Return the [x, y] coordinate for the center point of the cell that contains the specified text.  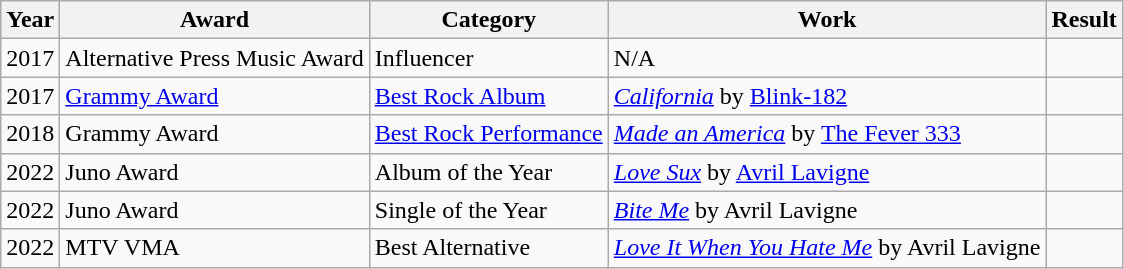
Love Sux by Avril Lavigne [827, 172]
Made an America by The Fever 333 [827, 134]
Category [488, 20]
Album of the Year [488, 172]
California by Blink-182 [827, 96]
2018 [30, 134]
Best Alternative [488, 248]
Bite Me by Avril Lavigne [827, 210]
Love It When You Hate Me by Avril Lavigne [827, 248]
N/A [827, 58]
Best Rock Album [488, 96]
Result [1084, 20]
Award [214, 20]
Influencer [488, 58]
Year [30, 20]
Best Rock Performance [488, 134]
Work [827, 20]
MTV VMA [214, 248]
Alternative Press Music Award [214, 58]
Single of the Year [488, 210]
